Return [X, Y] of the center of cell containing provided text 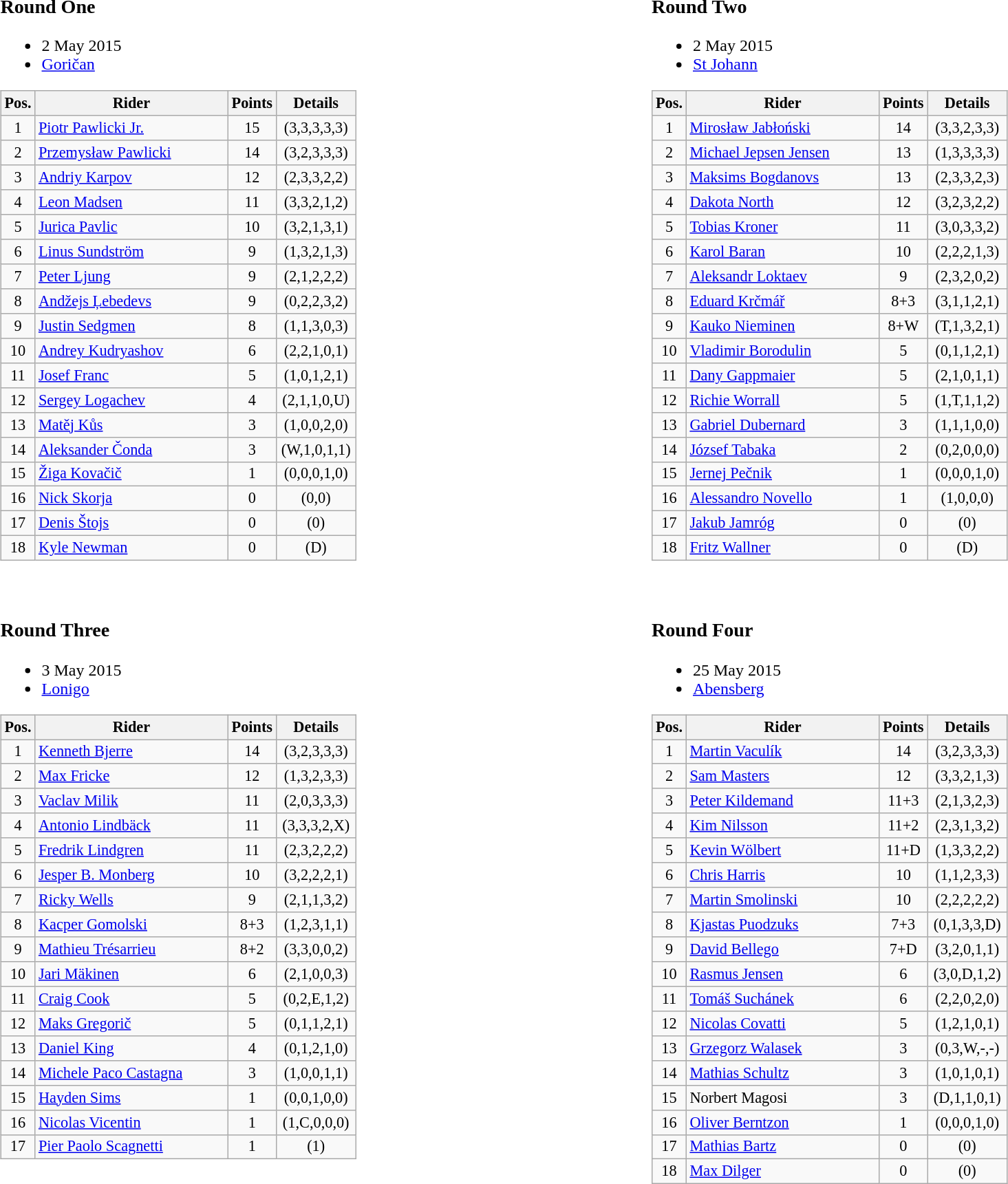
Jurica Pavlic [131, 227]
Sergey Logachev [131, 400]
Fredrik Lindgren [131, 850]
Dakota North [782, 202]
Dany Gappmaier [782, 375]
Przemysław Pawlicki [131, 153]
Andrey Kudryashov [131, 350]
(2,2,0,2,0) [967, 999]
Matěj Kůs [131, 424]
Andžejs Ļebedevs [131, 301]
Chris Harris [782, 875]
(3,3,2,1,2) [317, 202]
Oliver Berntzon [782, 1122]
(1,T,1,1,2) [967, 400]
(2,1,0,0,3) [317, 974]
Mathias Bartz [782, 1147]
(3,3,0,0,2) [317, 949]
8+W [903, 326]
Mirosław Jabłoński [782, 128]
Aleksander Čonda [131, 449]
Kenneth Bjerre [131, 751]
Leon Madsen [131, 202]
Nick Skorja [131, 499]
(2,2,2,1,3) [967, 252]
Maks Gregorič [131, 1023]
Josef Franc [131, 375]
(2,3,1,3,2) [967, 826]
Peter Ljung [131, 277]
Kyle Newman [131, 548]
(3,1,1,2,1) [967, 301]
7+3 [903, 925]
Max Dilger [782, 1172]
Hayden Sims [131, 1097]
(T,1,3,2,1) [967, 326]
(0,1,2,1,0) [317, 1048]
(1,3,2,3,3) [317, 776]
(2,2,2,2,2) [967, 900]
(1,0,1,2,1) [317, 375]
(1,1,1,0,0) [967, 424]
(2,3,2,2,2) [317, 850]
Maksims Bogdanovs [782, 177]
Fritz Wallner [782, 548]
Žiga Kovačič [131, 474]
Martin Smolinski [782, 900]
(3,3,2,3,3) [967, 128]
(3,3,2,1,3) [967, 776]
Michele Paco Castagna [131, 1073]
Kauko Nieminen [782, 326]
(3,0,D,1,2) [967, 974]
Jernej Pečnik [782, 474]
(0,0) [317, 499]
Mathieu Trésarrieu [131, 949]
(0,2,2,3,2) [317, 301]
Tobias Kroner [782, 227]
(1,3,2,1,3) [317, 252]
(0,0,1,0,0) [317, 1097]
(2,0,3,3,3) [317, 801]
(1,2,1,0,1) [967, 1023]
(2,3,3,2,3) [967, 177]
Vaclav Milik [131, 801]
(1,0,0,2,0) [317, 424]
József Tabaka [782, 449]
Gabriel Dubernard [782, 424]
Pier Paolo Scagnetti [131, 1147]
(D,1,1,0,1) [967, 1097]
Tomáš Suchánek [782, 999]
(1,0,0,1,1) [317, 1073]
Mathias Schultz [782, 1073]
(0,1,3,3,D) [967, 925]
(1,0,1,0,1) [967, 1073]
Justin Sedgmen [131, 326]
(1,3,3,3,3) [967, 153]
7+D [903, 949]
Andriy Karpov [131, 177]
(1,C,0,0,0) [317, 1122]
Richie Worrall [782, 400]
(0,3,W,-,-) [967, 1048]
Kevin Wölbert [782, 850]
(3,2,3,2,2) [967, 202]
Max Fricke [131, 776]
11+3 [903, 801]
Aleksandr Loktaev [782, 277]
Linus Sundström [131, 252]
David Bellego [782, 949]
(1,1,3,0,3) [317, 326]
(2,2,1,0,1) [317, 350]
(3,3,3,3,3) [317, 128]
(1,1,2,3,3) [967, 875]
Jakub Jamróg [782, 524]
(2,1,0,1,1) [967, 375]
Daniel King [131, 1048]
(3,2,0,1,1) [967, 949]
Norbert Magosi [782, 1097]
Ricky Wells [131, 900]
Rasmus Jensen [782, 974]
(3,2,2,2,1) [317, 875]
Michael Jepsen Jensen [782, 153]
Karol Baran [782, 252]
Grzegorz Walasek [782, 1048]
(2,3,2,0,2) [967, 277]
8+2 [252, 949]
(W,1,0,1,1) [317, 449]
Nicolas Covatti [782, 1023]
Kacper Gomolski [131, 925]
(3,3,3,2,X) [317, 826]
(3,2,1,3,1) [317, 227]
11+D [903, 850]
Sam Masters [782, 776]
(1,2,3,1,1) [317, 925]
Peter Kildemand [782, 801]
Kjastas Puodzuks [782, 925]
Antonio Lindbäck [131, 826]
Piotr Pawlicki Jr. [131, 128]
Kim Nilsson [782, 826]
(2,1,3,2,3) [967, 801]
(1,0,0,0) [967, 499]
Eduard Krčmář [782, 301]
(2,1,2,2,2) [317, 277]
Craig Cook [131, 999]
Jesper B. Monberg [131, 875]
Alessandro Novello [782, 499]
Martin Vaculík [782, 751]
(0,2,E,1,2) [317, 999]
(0,2,0,0,0) [967, 449]
(1) [317, 1147]
(3,0,3,3,2) [967, 227]
Vladimir Borodulin [782, 350]
(2,1,1,3,2) [317, 900]
11+2 [903, 826]
Jari Mäkinen [131, 974]
(2,3,3,2,2) [317, 177]
Nicolas Vicentin [131, 1122]
(1,3,3,2,2) [967, 850]
Denis Štojs [131, 524]
(2,1,1,0,U) [317, 400]
